From the cell containing the given text, extract its center point as (x, y) coordinate. 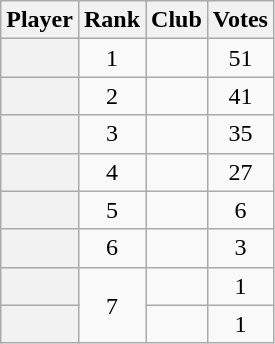
Player (40, 20)
27 (240, 172)
41 (240, 96)
51 (240, 58)
Votes (240, 20)
4 (112, 172)
5 (112, 210)
2 (112, 96)
35 (240, 134)
Rank (112, 20)
Club (177, 20)
7 (112, 305)
